Capture the cell that displays the provided text and extract its (X, Y) central coordinate. 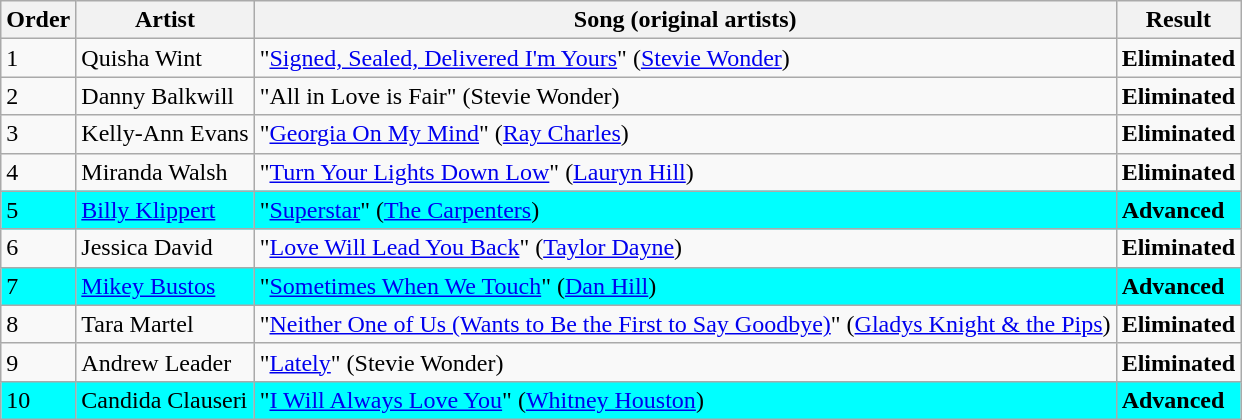
3 (38, 134)
"I Will Always Love You" (Whitney Houston) (685, 400)
"Love Will Lead You Back" (Taylor Dayne) (685, 248)
Andrew Leader (165, 362)
"Neither One of Us (Wants to Be the First to Say Goodbye)" (Gladys Knight & the Pips) (685, 324)
Quisha Wint (165, 58)
"Georgia On My Mind" (Ray Charles) (685, 134)
"Turn Your Lights Down Low" (Lauryn Hill) (685, 172)
Mikey Bustos (165, 286)
Order (38, 20)
Candida Clauseri (165, 400)
Danny Balkwill (165, 96)
1 (38, 58)
Billy Klippert (165, 210)
2 (38, 96)
"Sometimes When We Touch" (Dan Hill) (685, 286)
9 (38, 362)
7 (38, 286)
"Lately" (Stevie Wonder) (685, 362)
"Signed, Sealed, Delivered I'm Yours" (Stevie Wonder) (685, 58)
10 (38, 400)
Song (original artists) (685, 20)
"Superstar" (The Carpenters) (685, 210)
Kelly-Ann Evans (165, 134)
Artist (165, 20)
5 (38, 210)
Miranda Walsh (165, 172)
"All in Love is Fair" (Stevie Wonder) (685, 96)
Result (1178, 20)
4 (38, 172)
Jessica David (165, 248)
Tara Martel (165, 324)
8 (38, 324)
6 (38, 248)
